Return (X, Y) of the center of cell containing provided text 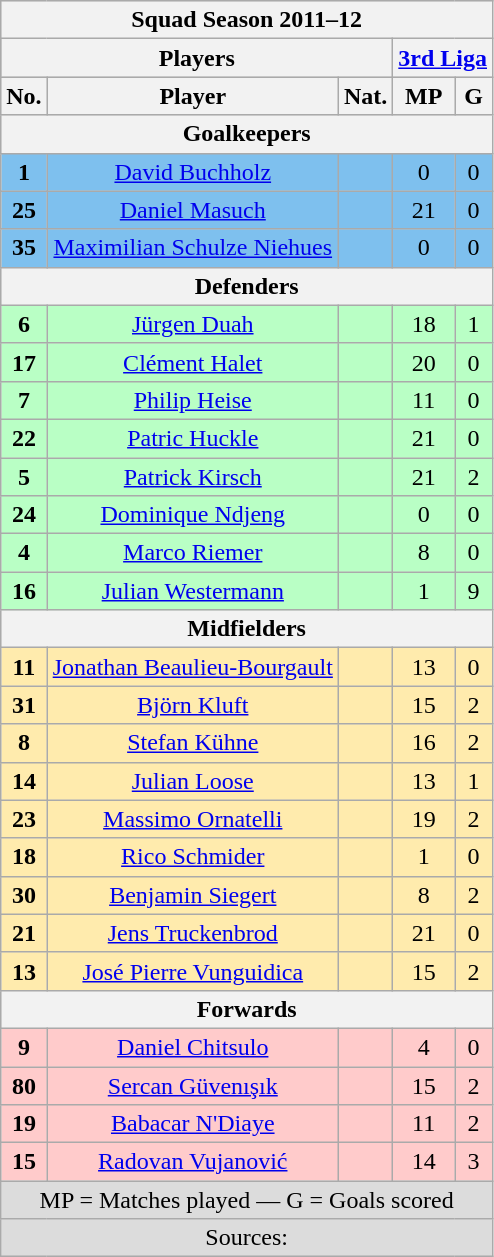
31 (24, 705)
Jens Truckenbrod (192, 933)
Player (192, 96)
Julian Loose (192, 781)
Babacar N'Diaye (192, 1124)
Marco Riemer (192, 553)
No. (24, 96)
35 (24, 248)
Daniel Masuch (192, 210)
3 (474, 1162)
Julian Westermann (192, 591)
7 (24, 400)
Jürgen Duah (192, 324)
6 (24, 324)
80 (24, 1085)
Dominique Ndjeng (192, 515)
Forwards (247, 1009)
24 (24, 515)
25 (24, 210)
Nat. (365, 96)
30 (24, 895)
Jonathan Beaulieu-Bourgault (192, 667)
Players (197, 58)
David Buchholz (192, 172)
Defenders (247, 286)
Goalkeepers (247, 134)
3rd Liga (443, 58)
MP (424, 96)
Patrick Kirsch (192, 477)
Massimo Ornatelli (192, 819)
5 (24, 477)
23 (24, 819)
Philip Heise (192, 400)
Benjamin Siegert (192, 895)
Daniel Chitsulo (192, 1047)
Stefan Kühne (192, 743)
Squad Season 2011–12 (247, 20)
Maximilian Schulze Niehues (192, 248)
Radovan Vujanović (192, 1162)
Clément Halet (192, 362)
Björn Kluft (192, 705)
17 (24, 362)
Sercan Güvenışık (192, 1085)
Rico Schmider (192, 857)
José Pierre Vunguidica (192, 971)
Midfielders (247, 629)
MP = Matches played — G = Goals scored (247, 1200)
22 (24, 438)
G (474, 96)
Sources: (247, 1238)
20 (424, 362)
Patric Huckle (192, 438)
